Search for the cell housing the specified text and yield its [x, y] center coordinate. 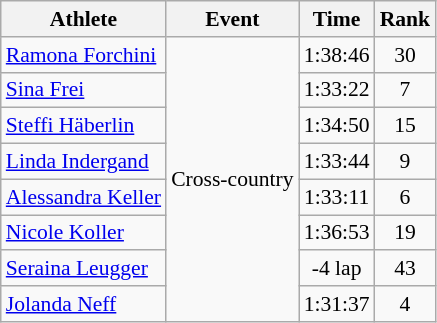
4 [406, 304]
1:31:37 [337, 304]
Rank [406, 19]
-4 lap [337, 269]
15 [406, 126]
1:34:50 [337, 126]
Ramona Forchini [84, 55]
1:36:53 [337, 233]
Cross-country [232, 180]
Athlete [84, 19]
43 [406, 269]
9 [406, 162]
Linda Indergand [84, 162]
19 [406, 233]
Time [337, 19]
7 [406, 90]
1:33:22 [337, 90]
1:38:46 [337, 55]
Nicole Koller [84, 233]
Sina Frei [84, 90]
6 [406, 197]
Seraina Leugger [84, 269]
1:33:44 [337, 162]
Steffi Häberlin [84, 126]
Alessandra Keller [84, 197]
Event [232, 19]
Jolanda Neff [84, 304]
30 [406, 55]
1:33:11 [337, 197]
